Pinpoint the cell where the given text exists, returning its [x, y] midpoint coordinate. 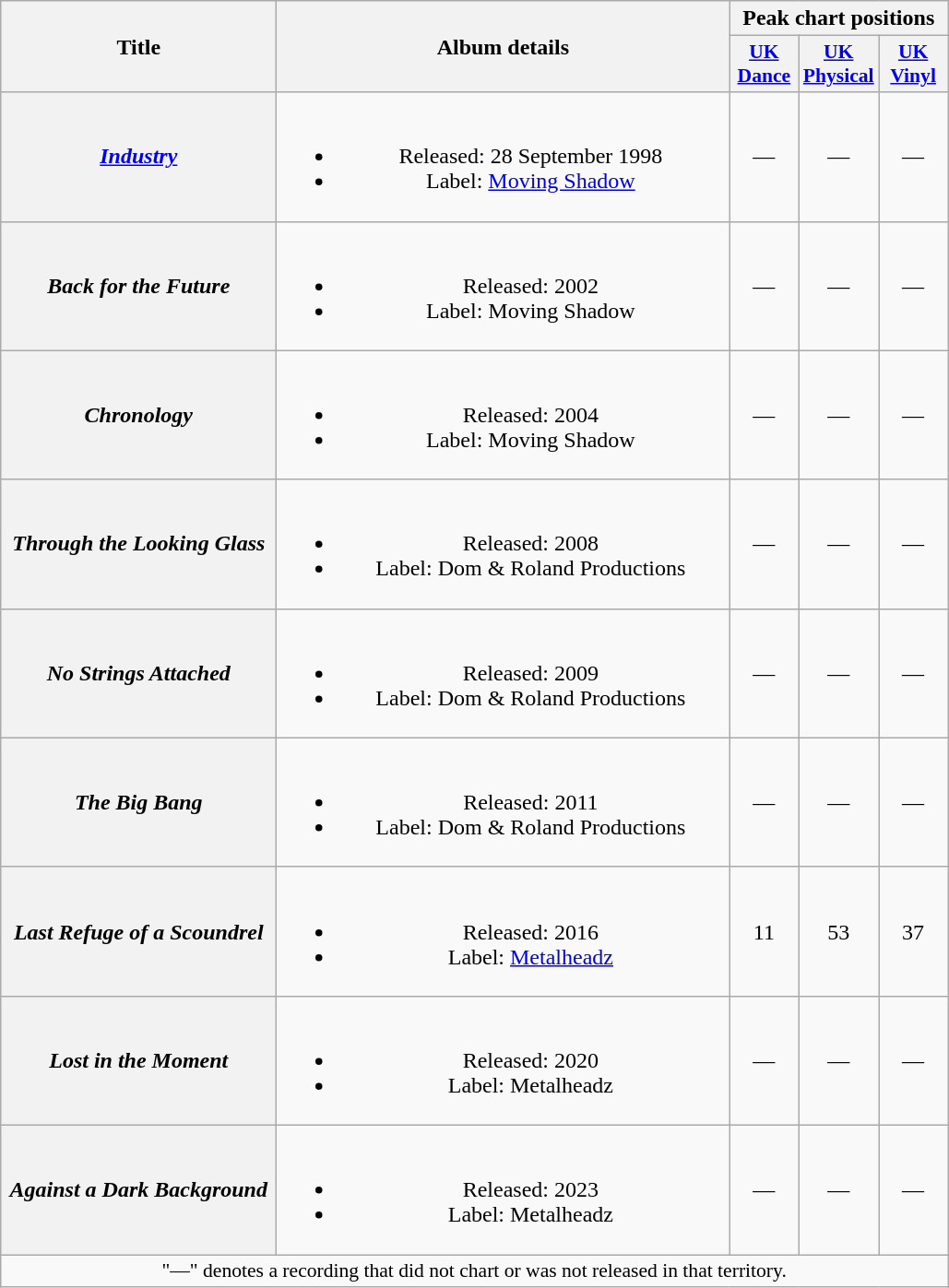
Released: 2002Label: Moving Shadow [504, 286]
Album details [504, 46]
37 [913, 931]
Title [138, 46]
UK Dance [764, 65]
Lost in the Moment [138, 1060]
Released: 28 September 1998Label: Moving Shadow [504, 157]
"—" denotes a recording that did not chart or was not released in that territory. [474, 1270]
UK Physical [839, 65]
Released: 2009Label: Dom & Roland Productions [504, 673]
The Big Bang [138, 802]
Released: 2008Label: Dom & Roland Productions [504, 544]
Industry [138, 157]
Released: 2004Label: Moving Shadow [504, 415]
Released: 2023Label: Metalheadz [504, 1189]
No Strings Attached [138, 673]
53 [839, 931]
Released: 2011Label: Dom & Roland Productions [504, 802]
11 [764, 931]
UK Vinyl [913, 65]
Last Refuge of a Scoundrel [138, 931]
Peak chart positions [839, 18]
Released: 2020Label: Metalheadz [504, 1060]
Back for the Future [138, 286]
Through the Looking Glass [138, 544]
Chronology [138, 415]
Released: 2016Label: Metalheadz [504, 931]
Against a Dark Background [138, 1189]
